Capture the cell that displays the provided text and extract its [X, Y] central coordinate. 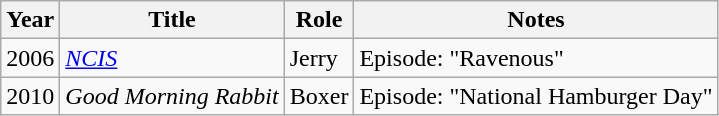
2010 [30, 96]
2006 [30, 58]
Episode: "Ravenous" [536, 58]
NCIS [172, 58]
Boxer [319, 96]
Notes [536, 20]
Year [30, 20]
Jerry [319, 58]
Title [172, 20]
Episode: "National Hamburger Day" [536, 96]
Role [319, 20]
Good Morning Rabbit [172, 96]
